Identify which cell holds the provided text, then report its [X, Y] central coordinate. 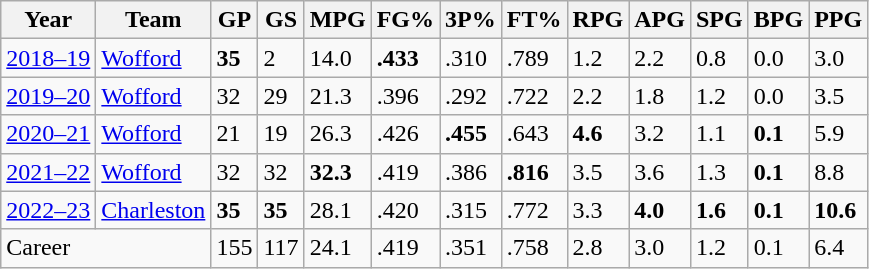
10.6 [838, 210]
6.4 [838, 248]
Charleston [154, 210]
Team [154, 20]
.643 [534, 134]
2 [281, 58]
26.3 [338, 134]
2.8 [598, 248]
APG [660, 20]
BPG [778, 20]
FT% [534, 20]
.351 [471, 248]
SPG [719, 20]
.772 [534, 210]
.292 [471, 96]
1.8 [660, 96]
14.0 [338, 58]
.386 [471, 172]
32.3 [338, 172]
2018–19 [48, 58]
.420 [405, 210]
.789 [534, 58]
2020–21 [48, 134]
.310 [471, 58]
8.8 [838, 172]
29 [281, 96]
19 [281, 134]
.758 [534, 248]
2019–20 [48, 96]
1.3 [719, 172]
.396 [405, 96]
.426 [405, 134]
1.1 [719, 134]
1.6 [719, 210]
MPG [338, 20]
21 [234, 134]
3P% [471, 20]
4.6 [598, 134]
FG% [405, 20]
Year [48, 20]
GP [234, 20]
.816 [534, 172]
2021–22 [48, 172]
155 [234, 248]
21.3 [338, 96]
3.3 [598, 210]
117 [281, 248]
.433 [405, 58]
0.8 [719, 58]
3.6 [660, 172]
PPG [838, 20]
5.9 [838, 134]
28.1 [338, 210]
2022–23 [48, 210]
Career [106, 248]
3.2 [660, 134]
RPG [598, 20]
4.0 [660, 210]
.455 [471, 134]
.722 [534, 96]
GS [281, 20]
.315 [471, 210]
24.1 [338, 248]
